Locate the cell with the specified text and output its (x, y) center coordinate. 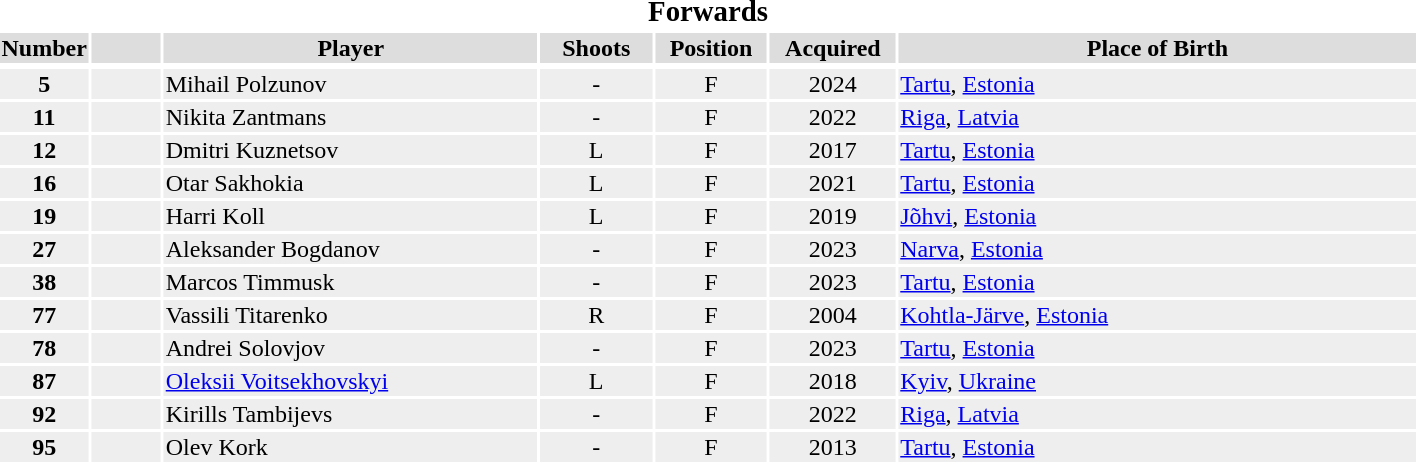
2024 (833, 84)
Number (44, 48)
Position (711, 48)
2018 (833, 381)
Oleksii Voitsekhovskyi (350, 381)
Harri Koll (350, 216)
11 (44, 117)
5 (44, 84)
2019 (833, 216)
38 (44, 282)
Vassili Titarenko (350, 315)
2004 (833, 315)
77 (44, 315)
Olev Kork (350, 447)
Otar Sakhokia (350, 183)
Marcos Timmusk (350, 282)
Acquired (833, 48)
87 (44, 381)
Place of Birth (1158, 48)
Mihail Polzunov (350, 84)
Player (350, 48)
R (596, 315)
Kirills Tambijevs (350, 414)
19 (44, 216)
Shoots (596, 48)
Kyiv, Ukraine (1158, 381)
92 (44, 414)
Narva, Estonia (1158, 249)
Nikita Zantmans (350, 117)
Dmitri Kuznetsov (350, 150)
Andrei Solovjov (350, 348)
Jõhvi, Estonia (1158, 216)
2013 (833, 447)
16 (44, 183)
27 (44, 249)
78 (44, 348)
2017 (833, 150)
Aleksander Bogdanov (350, 249)
12 (44, 150)
Kohtla-Järve, Estonia (1158, 315)
2021 (833, 183)
95 (44, 447)
